Extract the [x, y] coordinate from the center of the cell holding the provided text.  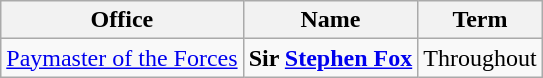
Term [480, 20]
Sir Stephen Fox [330, 58]
Paymaster of the Forces [122, 58]
Office [122, 20]
Name [330, 20]
Throughout [480, 58]
